Return (x, y) of the center of cell containing provided text 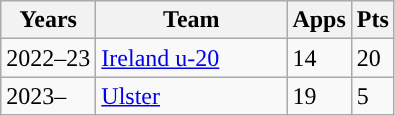
19 (319, 96)
5 (372, 96)
Team (192, 20)
Ireland u-20 (192, 58)
14 (319, 58)
Pts (372, 20)
2023– (48, 96)
20 (372, 58)
Years (48, 20)
Apps (319, 20)
Ulster (192, 96)
2022–23 (48, 58)
